Identify which cell holds the provided text, then report its (x, y) central coordinate. 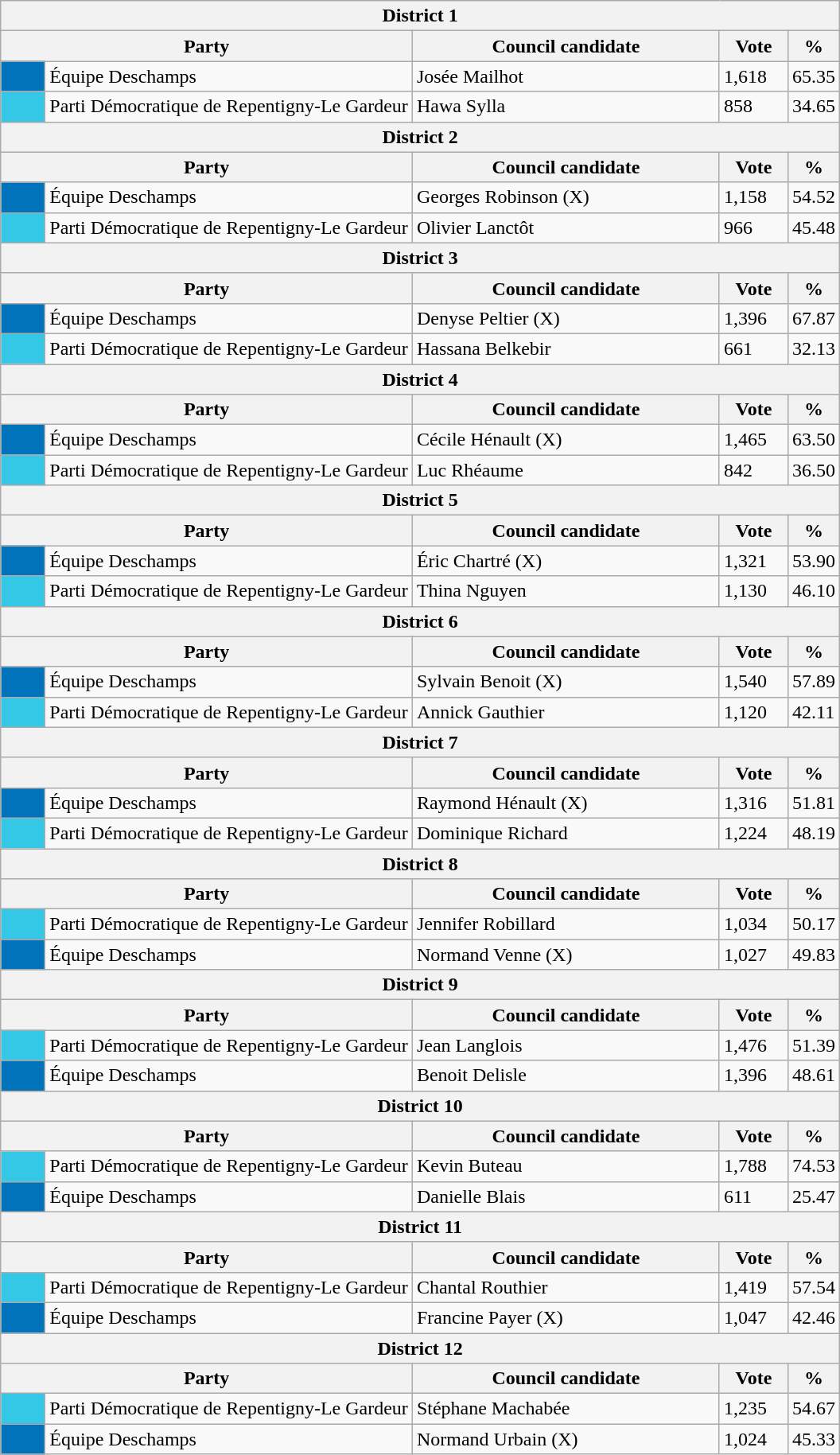
50.17 (813, 924)
Denyse Peltier (X) (566, 318)
Dominique Richard (566, 833)
36.50 (813, 470)
1,618 (753, 76)
1,788 (753, 1166)
1,047 (753, 1317)
Cécile Hénault (X) (566, 440)
1,419 (753, 1287)
661 (753, 348)
842 (753, 470)
1,024 (753, 1439)
Francine Payer (X) (566, 1317)
54.67 (813, 1409)
49.83 (813, 955)
Éric Chartré (X) (566, 561)
Normand Venne (X) (566, 955)
Normand Urbain (X) (566, 1439)
611 (753, 1196)
District 7 (420, 742)
51.81 (813, 803)
74.53 (813, 1166)
Kevin Buteau (566, 1166)
63.50 (813, 440)
32.13 (813, 348)
65.35 (813, 76)
District 3 (420, 258)
District 9 (420, 985)
1,316 (753, 803)
District 2 (420, 137)
Olivier Lanctôt (566, 228)
District 1 (420, 16)
1,034 (753, 924)
District 5 (420, 500)
Josée Mailhot (566, 76)
District 8 (420, 863)
1,120 (753, 712)
Danielle Blais (566, 1196)
46.10 (813, 591)
District 4 (420, 379)
966 (753, 228)
1,027 (753, 955)
1,321 (753, 561)
Hawa Sylla (566, 107)
Hassana Belkebir (566, 348)
1,158 (753, 197)
45.48 (813, 228)
45.33 (813, 1439)
42.11 (813, 712)
1,476 (753, 1045)
Georges Robinson (X) (566, 197)
48.19 (813, 833)
District 10 (420, 1106)
1,235 (753, 1409)
54.52 (813, 197)
District 11 (420, 1227)
Sylvain Benoit (X) (566, 682)
25.47 (813, 1196)
Jean Langlois (566, 1045)
1,130 (753, 591)
1,224 (753, 833)
53.90 (813, 561)
1,465 (753, 440)
Chantal Routhier (566, 1287)
48.61 (813, 1076)
District 12 (420, 1348)
34.65 (813, 107)
Annick Gauthier (566, 712)
Benoit Delisle (566, 1076)
Jennifer Robillard (566, 924)
67.87 (813, 318)
District 6 (420, 621)
57.89 (813, 682)
Thina Nguyen (566, 591)
57.54 (813, 1287)
Raymond Hénault (X) (566, 803)
Luc Rhéaume (566, 470)
42.46 (813, 1317)
858 (753, 107)
Stéphane Machabée (566, 1409)
1,540 (753, 682)
51.39 (813, 1045)
